Search for the cell housing the specified text and yield its (x, y) center coordinate. 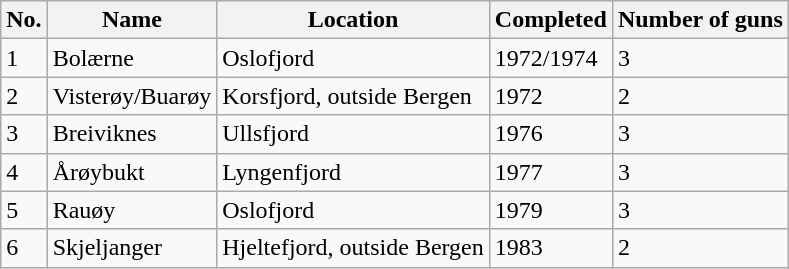
1979 (550, 210)
Rauøy (132, 210)
6 (24, 248)
4 (24, 172)
Ullsfjord (354, 134)
Visterøy/Buarøy (132, 96)
Name (132, 20)
Skjeljanger (132, 248)
Hjeltefjord, outside Bergen (354, 248)
No. (24, 20)
Årøybukt (132, 172)
Completed (550, 20)
1976 (550, 134)
Location (354, 20)
5 (24, 210)
1972/1974 (550, 58)
1977 (550, 172)
Breiviknes (132, 134)
Number of guns (700, 20)
Bolærne (132, 58)
Korsfjord, outside Bergen (354, 96)
1 (24, 58)
1983 (550, 248)
Lyngenfjord (354, 172)
1972 (550, 96)
